Search for the cell housing the specified text and yield its [X, Y] center coordinate. 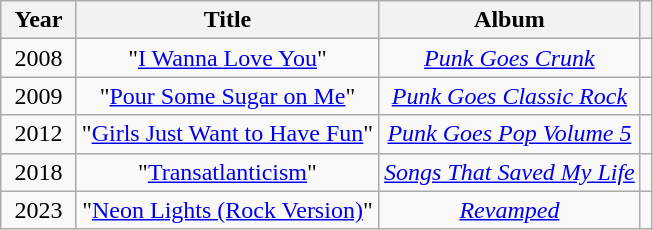
"Girls Just Want to Have Fun" [227, 134]
Punk Goes Crunk [510, 58]
"Transatlanticism" [227, 172]
"Neon Lights (Rock Version)" [227, 210]
Title [227, 20]
"Pour Some Sugar on Me" [227, 96]
2008 [39, 58]
Songs That Saved My Life [510, 172]
"I Wanna Love You" [227, 58]
2012 [39, 134]
Punk Goes Classic Rock [510, 96]
Album [510, 20]
2009 [39, 96]
Punk Goes Pop Volume 5 [510, 134]
2023 [39, 210]
Revamped [510, 210]
Year [39, 20]
2018 [39, 172]
